Provide the [X, Y] coordinate of the cell's center where the given text is located.  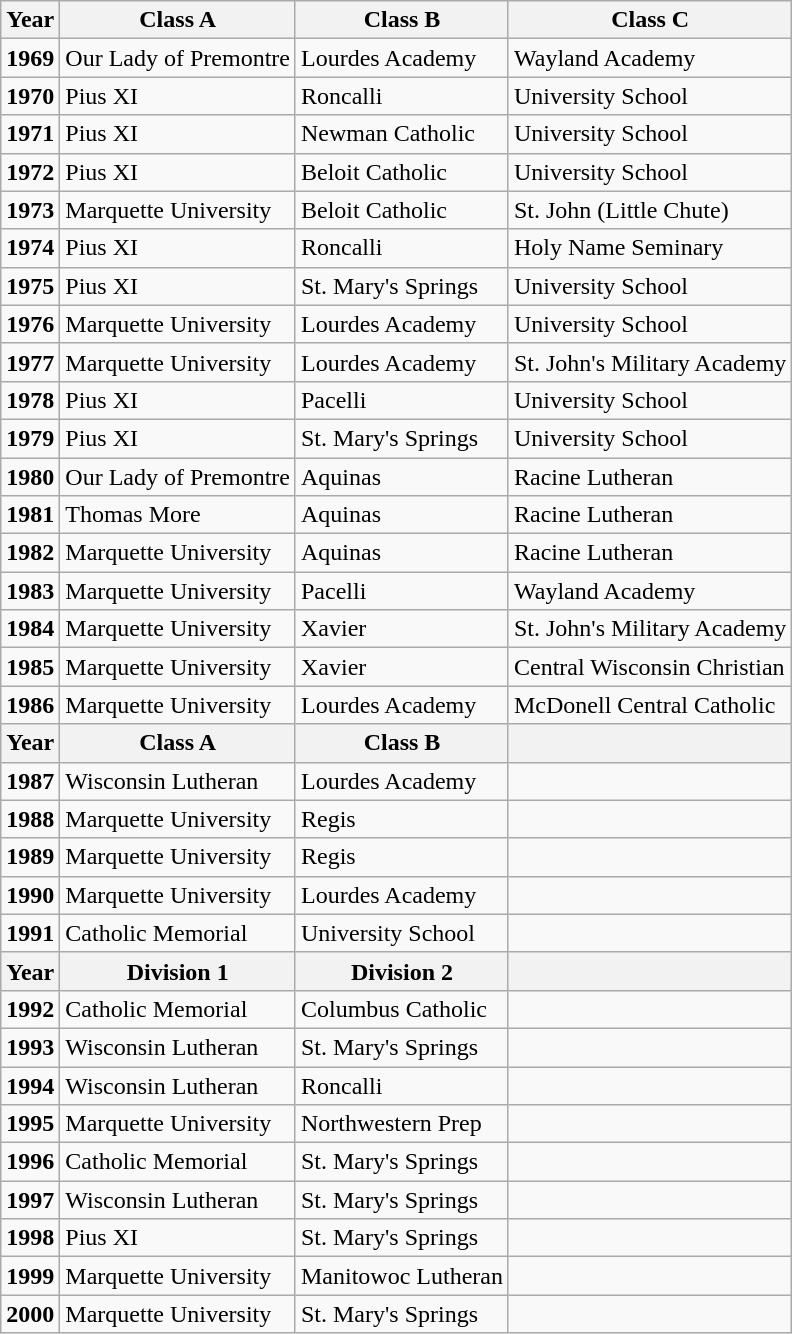
Division 2 [402, 971]
1980 [30, 477]
1969 [30, 58]
McDonell Central Catholic [650, 705]
1978 [30, 400]
1998 [30, 1238]
1983 [30, 591]
2000 [30, 1314]
Thomas More [178, 515]
Newman Catholic [402, 134]
Columbus Catholic [402, 1009]
St. John (Little Chute) [650, 210]
1988 [30, 819]
Holy Name Seminary [650, 248]
Northwestern Prep [402, 1124]
1992 [30, 1009]
1984 [30, 629]
1986 [30, 705]
1982 [30, 553]
1981 [30, 515]
1974 [30, 248]
Class C [650, 20]
1995 [30, 1124]
1994 [30, 1085]
1990 [30, 895]
1997 [30, 1200]
1991 [30, 933]
Division 1 [178, 971]
Central Wisconsin Christian [650, 667]
1971 [30, 134]
1976 [30, 324]
1993 [30, 1047]
1970 [30, 96]
1996 [30, 1162]
1989 [30, 857]
1972 [30, 172]
1987 [30, 781]
1985 [30, 667]
1975 [30, 286]
1999 [30, 1276]
1979 [30, 438]
Manitowoc Lutheran [402, 1276]
1977 [30, 362]
1973 [30, 210]
